Identify which cell holds the provided text, then report its [x, y] central coordinate. 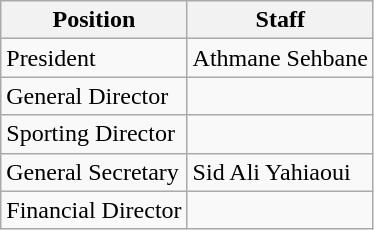
General Director [94, 96]
Staff [280, 20]
President [94, 58]
Athmane Sehbane [280, 58]
General Secretary [94, 172]
Position [94, 20]
Financial Director [94, 210]
Sporting Director [94, 134]
Sid Ali Yahiaoui [280, 172]
